Scan for the cell matching the given text and deliver its [X, Y] coordinate at center. 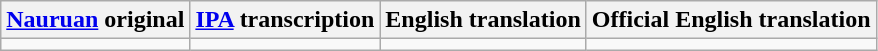
IPA transcription [285, 20]
Official English translation [731, 20]
Nauruan original [96, 20]
English translation [483, 20]
